Identify which cell holds the provided text, then report its (x, y) central coordinate. 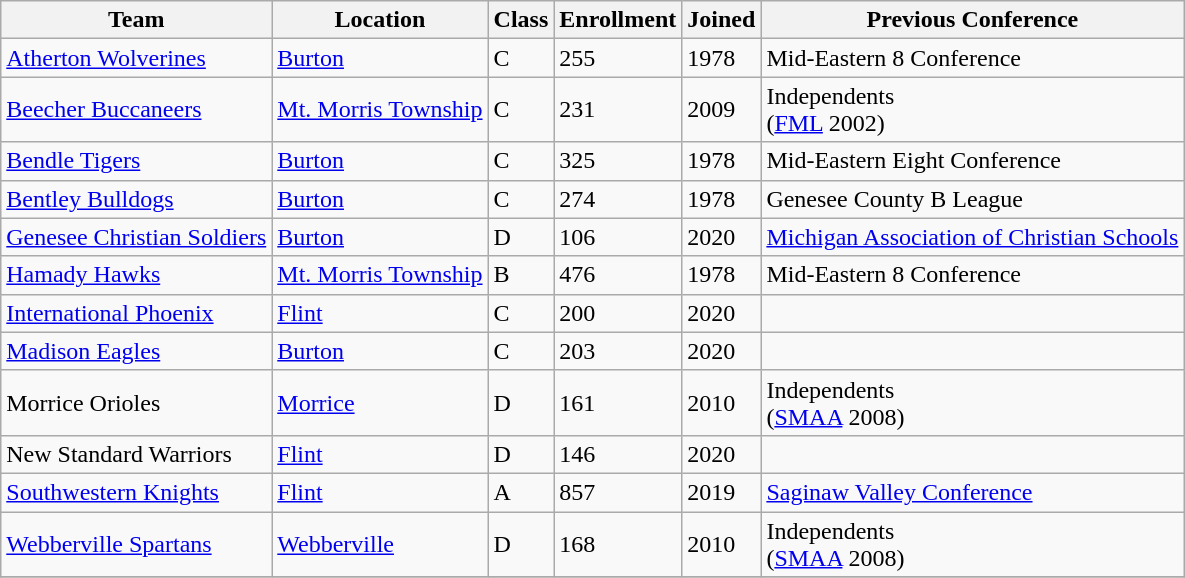
2009 (722, 110)
Genesee Christian Soldiers (136, 237)
Team (136, 20)
857 (618, 492)
2019 (722, 492)
200 (618, 313)
476 (618, 275)
New Standard Warriors (136, 454)
International Phoenix (136, 313)
Webberville (380, 544)
Hamady Hawks (136, 275)
Atherton Wolverines (136, 58)
Morrice (380, 402)
Beecher Buccaneers (136, 110)
Bentley Bulldogs (136, 199)
Bendle Tigers (136, 161)
A (521, 492)
168 (618, 544)
274 (618, 199)
Southwestern Knights (136, 492)
Mid-Eastern Eight Conference (972, 161)
161 (618, 402)
203 (618, 351)
Independents(FML 2002) (972, 110)
Madison Eagles (136, 351)
Saginaw Valley Conference (972, 492)
Morrice Orioles (136, 402)
Location (380, 20)
Webberville Spartans (136, 544)
Genesee County B League (972, 199)
325 (618, 161)
Class (521, 20)
Joined (722, 20)
Previous Conference (972, 20)
Michigan Association of Christian Schools (972, 237)
Enrollment (618, 20)
255 (618, 58)
106 (618, 237)
231 (618, 110)
146 (618, 454)
B (521, 275)
